Capture the cell that displays the provided text and extract its (X, Y) central coordinate. 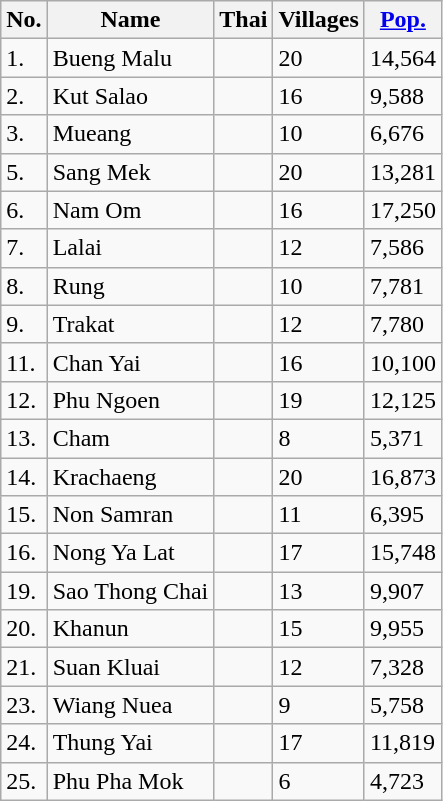
15. (24, 515)
11,819 (402, 743)
8 (319, 438)
Trakat (130, 324)
9. (24, 324)
9,907 (402, 591)
No. (24, 20)
6,395 (402, 515)
9,955 (402, 629)
Thung Yai (130, 743)
19 (319, 400)
15,748 (402, 553)
Mueang (130, 134)
Khanun (130, 629)
Rung (130, 286)
16. (24, 553)
13. (24, 438)
7,781 (402, 286)
Sao Thong Chai (130, 591)
7,780 (402, 324)
21. (24, 667)
13,281 (402, 172)
5. (24, 172)
20. (24, 629)
24. (24, 743)
Name (130, 20)
5,371 (402, 438)
6. (24, 210)
Wiang Nuea (130, 705)
7. (24, 248)
10,100 (402, 362)
Chan Yai (130, 362)
13 (319, 591)
4,723 (402, 781)
23. (24, 705)
Lalai (130, 248)
15 (319, 629)
Sang Mek (130, 172)
Nam Om (130, 210)
16,873 (402, 477)
9 (319, 705)
Villages (319, 20)
9,588 (402, 96)
7,586 (402, 248)
Pop. (402, 20)
3. (24, 134)
17,250 (402, 210)
Phu Ngoen (130, 400)
11. (24, 362)
2. (24, 96)
12,125 (402, 400)
6 (319, 781)
Thai (244, 20)
14. (24, 477)
Krachaeng (130, 477)
Phu Pha Mok (130, 781)
1. (24, 58)
Nong Ya Lat (130, 553)
8. (24, 286)
19. (24, 591)
6,676 (402, 134)
5,758 (402, 705)
Kut Salao (130, 96)
7,328 (402, 667)
25. (24, 781)
Cham (130, 438)
14,564 (402, 58)
Suan Kluai (130, 667)
Bueng Malu (130, 58)
Non Samran (130, 515)
11 (319, 515)
12. (24, 400)
